Locate the cell with the specified text and output its [x, y] center coordinate. 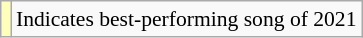
Indicates best-performing song of 2021 [186, 19]
